Capture the cell that displays the provided text and extract its (X, Y) central coordinate. 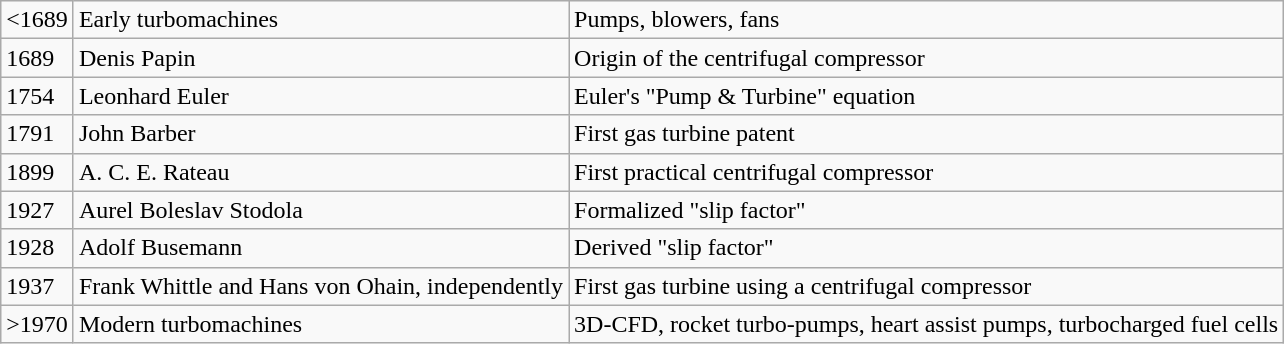
Modern turbomachines (320, 324)
First gas turbine using a centrifugal compressor (926, 286)
>1970 (38, 324)
1927 (38, 210)
Adolf Busemann (320, 248)
Frank Whittle and Hans von Ohain, independently (320, 286)
Pumps, blowers, fans (926, 20)
Early turbomachines (320, 20)
A. C. E. Rateau (320, 172)
Origin of the centrifugal compressor (926, 58)
First practical centrifugal compressor (926, 172)
Leonhard Euler (320, 96)
1937 (38, 286)
1689 (38, 58)
1754 (38, 96)
Formalized "slip factor" (926, 210)
3D-CFD, rocket turbo-pumps, heart assist pumps, turbocharged fuel cells (926, 324)
Denis Papin (320, 58)
1791 (38, 134)
Derived "slip factor" (926, 248)
1928 (38, 248)
<1689 (38, 20)
1899 (38, 172)
Euler's "Pump & Turbine" equation (926, 96)
First gas turbine patent (926, 134)
Aurel Boleslav Stodola (320, 210)
John Barber (320, 134)
